Return [x, y] of the center of cell containing provided text 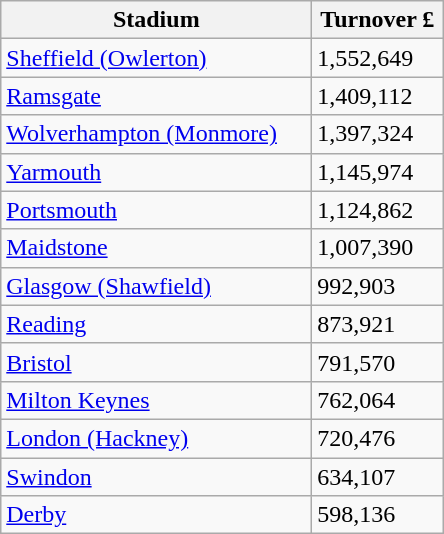
1,552,649 [378, 58]
873,921 [378, 324]
Glasgow (Shawfield) [156, 286]
Bristol [156, 362]
1,145,974 [378, 172]
Sheffield (Owlerton) [156, 58]
Reading [156, 324]
Derby [156, 515]
Wolverhampton (Monmore) [156, 134]
Ramsgate [156, 96]
Stadium [156, 20]
Milton Keynes [156, 400]
634,107 [378, 477]
1,409,112 [378, 96]
1,124,862 [378, 210]
1,397,324 [378, 134]
Swindon [156, 477]
791,570 [378, 362]
Yarmouth [156, 172]
992,903 [378, 286]
Turnover £ [378, 20]
598,136 [378, 515]
Portsmouth [156, 210]
1,007,390 [378, 248]
762,064 [378, 400]
Maidstone [156, 248]
720,476 [378, 438]
London (Hackney) [156, 438]
